Pinpoint the cell where the given text exists, returning its [X, Y] midpoint coordinate. 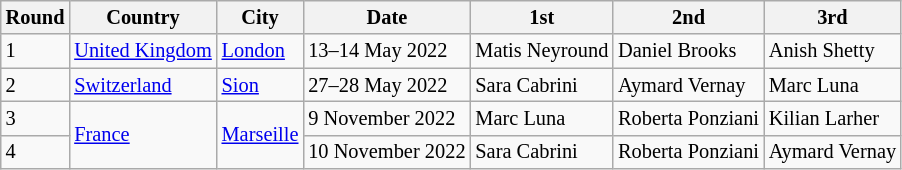
4 [36, 152]
United Kingdom [142, 51]
1st [542, 17]
2nd [688, 17]
Marseille [260, 134]
3rd [832, 17]
Switzerland [142, 85]
10 November 2022 [386, 152]
Daniel Brooks [688, 51]
France [142, 134]
Date [386, 17]
London [260, 51]
3 [36, 118]
9 November 2022 [386, 118]
Sion [260, 85]
27–28 May 2022 [386, 85]
2 [36, 85]
Kilian Larher [832, 118]
13–14 May 2022 [386, 51]
1 [36, 51]
Anish Shetty [832, 51]
City [260, 17]
Matis Neyround [542, 51]
Country [142, 17]
Round [36, 17]
